Search for the cell housing the specified text and yield its [X, Y] center coordinate. 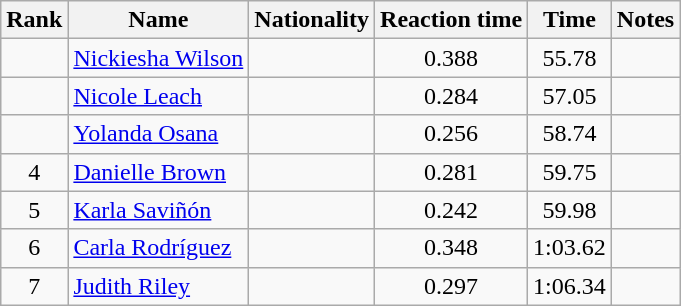
55.78 [570, 58]
6 [34, 248]
0.242 [452, 210]
Carla Rodríguez [158, 248]
58.74 [570, 134]
4 [34, 172]
1:03.62 [570, 248]
Danielle Brown [158, 172]
0.284 [452, 96]
Time [570, 20]
57.05 [570, 96]
0.281 [452, 172]
Rank [34, 20]
5 [34, 210]
Nickiesha Wilson [158, 58]
1:06.34 [570, 286]
0.256 [452, 134]
0.297 [452, 286]
Notes [645, 20]
Yolanda Osana [158, 134]
59.75 [570, 172]
Reaction time [452, 20]
59.98 [570, 210]
Nicole Leach [158, 96]
Karla Saviñón [158, 210]
Judith Riley [158, 286]
0.388 [452, 58]
7 [34, 286]
0.348 [452, 248]
Nationality [312, 20]
Name [158, 20]
